Extract the [x, y] coordinate from the center of the cell holding the provided text.  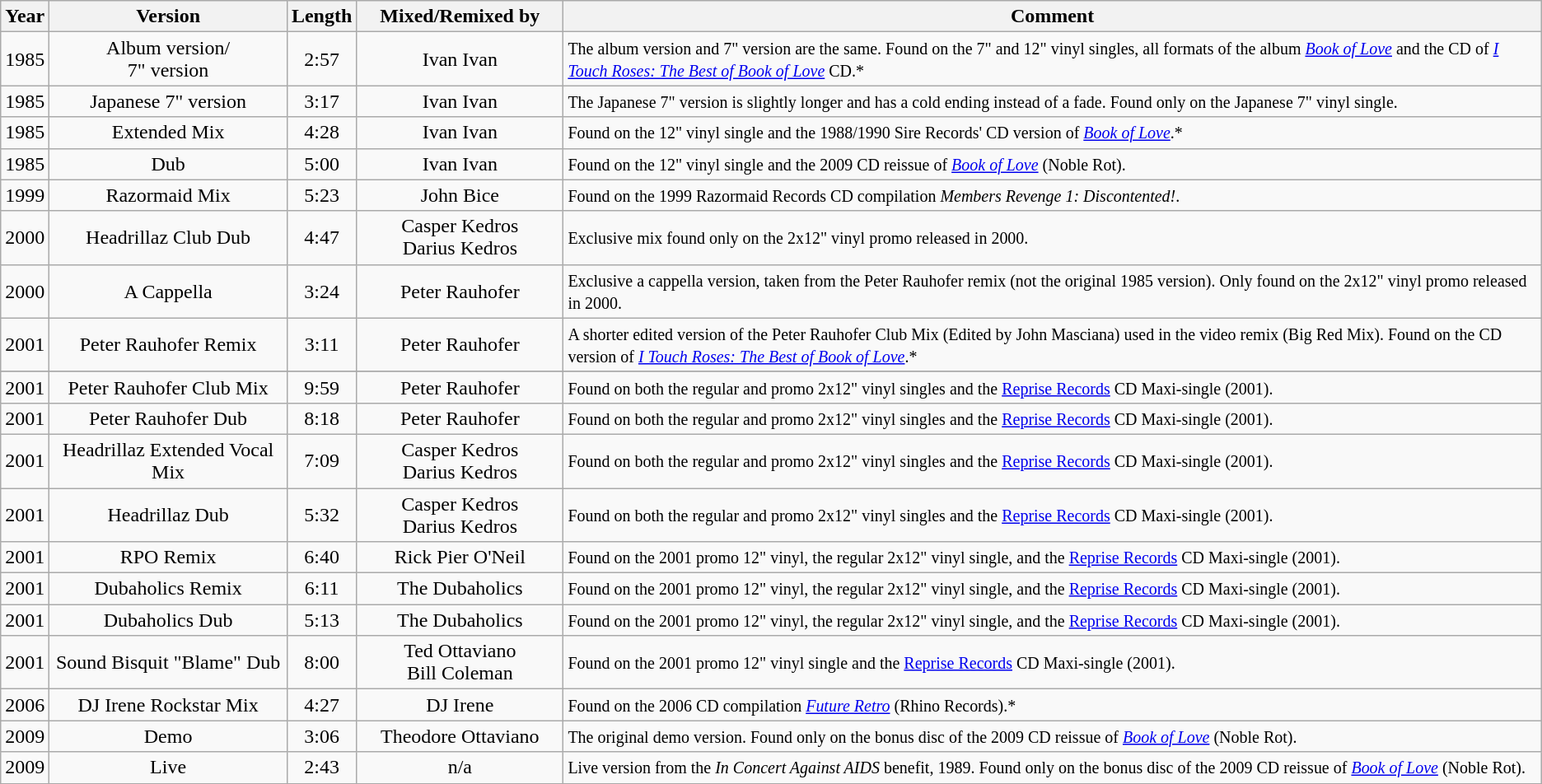
5:13 [321, 620]
Headrillaz Extended Vocal Mix [168, 461]
Headrillaz Club Dub [168, 237]
Comment [1053, 16]
DJ Irene [460, 705]
6:40 [321, 558]
2006 [25, 705]
Live version from the In Concert Against AIDS benefit, 1989. Found only on the bonus disc of the 2009 CD reissue of Book of Love (Noble Rot). [1053, 768]
Demo [168, 736]
Peter Rauhofer Remix [168, 344]
Version [168, 16]
Headrillaz Dub [168, 514]
3:06 [321, 736]
RPO Remix [168, 558]
Razormaid Mix [168, 195]
Sound Bisquit "Blame" Dub [168, 662]
4:28 [321, 133]
A Cappella [168, 292]
1999 [25, 195]
Mixed/Remixed by [460, 16]
4:27 [321, 705]
Album version/7" version [168, 59]
Peter Rauhofer Dub [168, 418]
Found on the 2001 promo 12" vinyl single and the Reprise Records CD Maxi-single (2001). [1053, 662]
Found on the 1999 Razormaid Records CD compilation Members Revenge 1: Discontented!. [1053, 195]
Exclusive mix found only on the 2x12" vinyl promo released in 2000. [1053, 237]
Year [25, 16]
4:47 [321, 237]
Found on the 12" vinyl single and the 2009 CD reissue of Book of Love (Noble Rot). [1053, 164]
Theodore Ottaviano [460, 736]
3:11 [321, 344]
The Japanese 7" version is slightly longer and has a cold ending instead of a fade. Found only on the Japanese 7" vinyl single. [1053, 101]
Ted OttavianoBill Coleman [460, 662]
9:59 [321, 387]
5:23 [321, 195]
n/a [460, 768]
John Bice [460, 195]
DJ Irene Rockstar Mix [168, 705]
Dubaholics Remix [168, 589]
Dub [168, 164]
Japanese 7" version [168, 101]
Peter Rauhofer Club Mix [168, 387]
3:17 [321, 101]
Found on the 12" vinyl single and the 1988/1990 Sire Records' CD version of Book of Love.* [1053, 133]
Length [321, 16]
5:32 [321, 514]
2:57 [321, 59]
7:09 [321, 461]
6:11 [321, 589]
Extended Mix [168, 133]
Live [168, 768]
The original demo version. Found only on the bonus disc of the 2009 CD reissue of Book of Love (Noble Rot). [1053, 736]
Rick Pier O'Neil [460, 558]
Dubaholics Dub [168, 620]
2:43 [321, 768]
5:00 [321, 164]
8:00 [321, 662]
Found on the 2006 CD compilation Future Retro (Rhino Records).* [1053, 705]
3:24 [321, 292]
8:18 [321, 418]
